Find where the given text appears and provide that cell's center as (X, Y) coordinate. 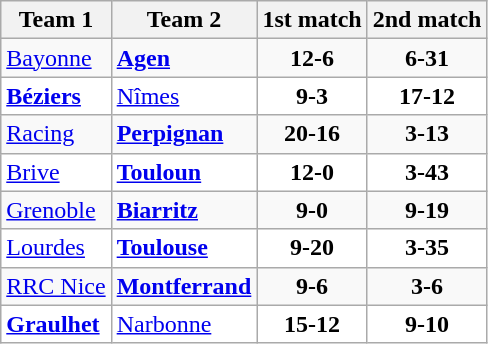
Bayonne (56, 58)
1st match (312, 20)
12-0 (312, 172)
Nîmes (184, 96)
Team 2 (184, 20)
9-20 (312, 248)
Team 1 (56, 20)
9-0 (312, 210)
RRC Nice (56, 286)
3-43 (427, 172)
9-3 (312, 96)
Racing (56, 134)
20-16 (312, 134)
6-31 (427, 58)
Béziers (56, 96)
9-19 (427, 210)
Toulouse (184, 248)
Montferrand (184, 286)
Lourdes (56, 248)
2nd match (427, 20)
9-10 (427, 324)
9-6 (312, 286)
Biarritz (184, 210)
Agen (184, 58)
Grenoble (56, 210)
3-6 (427, 286)
15-12 (312, 324)
Graulhet (56, 324)
12-6 (312, 58)
Perpignan (184, 134)
3-13 (427, 134)
3-35 (427, 248)
Touloun (184, 172)
Brive (56, 172)
Narbonne (184, 324)
17-12 (427, 96)
